Locate the cell with the specified text and output its [x, y] center coordinate. 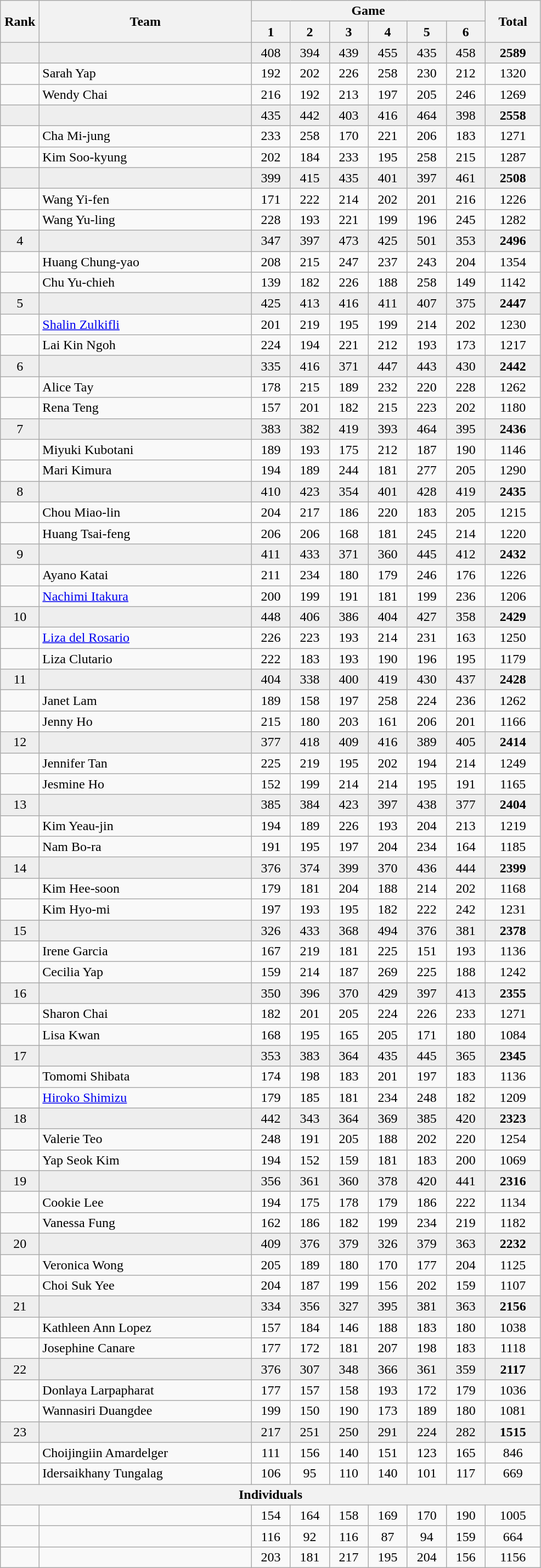
Kim Soo-kyung [145, 157]
1242 [512, 972]
501 [427, 240]
176 [465, 575]
1206 [512, 596]
Veronica Wong [145, 1264]
3 [349, 32]
1142 [512, 283]
154 [271, 1515]
174 [271, 1077]
139 [271, 283]
1146 [512, 450]
Yap Seok Kim [145, 1160]
338 [309, 680]
15 [20, 931]
386 [349, 617]
1166 [512, 721]
1180 [512, 408]
2442 [512, 366]
1250 [512, 638]
1038 [512, 1328]
400 [349, 680]
95 [309, 1474]
669 [512, 1474]
185 [309, 1097]
1182 [512, 1223]
2447 [512, 304]
Team [145, 21]
2316 [512, 1181]
169 [387, 1515]
2432 [512, 554]
Valerie Teo [145, 1139]
250 [349, 1432]
394 [309, 53]
378 [387, 1181]
2496 [512, 240]
Kathleen Ann Lopez [145, 1328]
2404 [512, 805]
Miyuki Kubotani [145, 450]
427 [427, 617]
Tomomi Shibata [145, 1077]
Lisa Kwan [145, 1035]
10 [20, 617]
473 [349, 240]
438 [427, 805]
7 [20, 429]
282 [465, 1432]
94 [427, 1536]
1 [271, 32]
22 [20, 1369]
1282 [512, 220]
92 [309, 1536]
1215 [512, 512]
161 [387, 721]
368 [349, 931]
358 [465, 617]
231 [427, 638]
1231 [512, 909]
Sharon Chai [145, 1014]
Game [368, 11]
Huang Chung-yao [145, 262]
458 [465, 53]
2117 [512, 1369]
117 [465, 1474]
2399 [512, 867]
Liza Clutario [145, 659]
448 [271, 617]
335 [271, 366]
439 [349, 53]
437 [465, 680]
2414 [512, 742]
Kim Hyo-mi [145, 909]
2429 [512, 617]
Kim Yeau-jin [145, 826]
Jesmine Ho [145, 784]
101 [427, 1474]
375 [465, 304]
162 [271, 1223]
11 [20, 680]
Wang Yu-ling [145, 220]
18 [20, 1118]
366 [387, 1369]
1179 [512, 659]
Lai Kin Ngoh [145, 345]
110 [349, 1474]
1185 [512, 847]
389 [427, 742]
Liza del Rosario [145, 638]
13 [20, 805]
429 [387, 993]
1134 [512, 1202]
1354 [512, 262]
365 [465, 1056]
Wendy Chai [145, 94]
269 [387, 972]
Wang Yi-fen [145, 199]
494 [387, 931]
1219 [512, 826]
2558 [512, 115]
1249 [512, 763]
Hiroko Shimizu [145, 1097]
441 [465, 1181]
1287 [512, 157]
382 [309, 429]
12 [20, 742]
247 [349, 262]
20 [20, 1244]
111 [271, 1453]
1107 [512, 1286]
Huang Tsai-feng [145, 533]
19 [20, 1181]
1156 [512, 1557]
Cecilia Yap [145, 972]
Janet Lam [145, 701]
2436 [512, 429]
150 [309, 1411]
291 [387, 1432]
664 [512, 1536]
Rank [20, 21]
444 [465, 867]
2378 [512, 931]
123 [427, 1453]
Kim Hee-soon [145, 888]
Chu Yu-chieh [145, 283]
149 [465, 283]
Nachimi Itakura [145, 596]
2345 [512, 1056]
237 [387, 262]
405 [465, 742]
1290 [512, 471]
407 [427, 304]
244 [349, 471]
21 [20, 1307]
410 [271, 491]
1254 [512, 1139]
Irene Garcia [145, 951]
2232 [512, 1244]
1220 [512, 533]
8 [20, 491]
242 [465, 909]
1125 [512, 1264]
1230 [512, 324]
2 [309, 32]
Jenny Ho [145, 721]
Wannasiri Duangdee [145, 1411]
396 [309, 993]
369 [387, 1118]
348 [349, 1369]
461 [465, 178]
1084 [512, 1035]
384 [309, 805]
1269 [512, 94]
359 [465, 1369]
14 [20, 867]
106 [271, 1474]
408 [271, 53]
1209 [512, 1097]
167 [271, 951]
Shalin Zulkifli [145, 324]
Mari Kimura [145, 471]
2323 [512, 1118]
2589 [512, 53]
232 [387, 387]
Sarah Yap [145, 74]
406 [309, 617]
Donlaya Larpapharat [145, 1390]
Choijingiin Amardelger [145, 1453]
16 [20, 993]
2355 [512, 993]
1081 [512, 1411]
846 [512, 1453]
447 [387, 366]
Josephine Canare [145, 1348]
374 [309, 867]
23 [20, 1432]
251 [309, 1432]
243 [427, 262]
Alice Tay [145, 387]
1217 [512, 345]
Cookie Lee [145, 1202]
393 [387, 429]
Rena Teng [145, 408]
455 [387, 53]
347 [271, 240]
146 [349, 1328]
412 [465, 554]
1069 [512, 1160]
Jennifer Tan [145, 763]
307 [309, 1369]
1165 [512, 784]
2156 [512, 1307]
2428 [512, 680]
403 [349, 115]
354 [349, 491]
Chou Miao-lin [145, 512]
1168 [512, 888]
87 [387, 1536]
Choi Suk Yee [145, 1286]
230 [427, 74]
2435 [512, 491]
Idersaikhany Tungalag [145, 1474]
Total [512, 21]
Individuals [271, 1494]
327 [349, 1307]
1036 [512, 1390]
1118 [512, 1348]
17 [20, 1056]
1320 [512, 74]
211 [271, 575]
2508 [512, 178]
163 [465, 638]
277 [427, 471]
1005 [512, 1515]
398 [465, 115]
207 [387, 1348]
415 [309, 178]
Nam Bo-ra [145, 847]
436 [427, 867]
418 [309, 742]
443 [427, 366]
9 [20, 554]
350 [271, 993]
1515 [512, 1432]
334 [271, 1307]
Ayano Katai [145, 575]
343 [309, 1118]
428 [427, 491]
208 [271, 262]
Cha Mi-jung [145, 136]
Vanessa Fung [145, 1223]
